From the cell containing the given text, extract its center point as (x, y) coordinate. 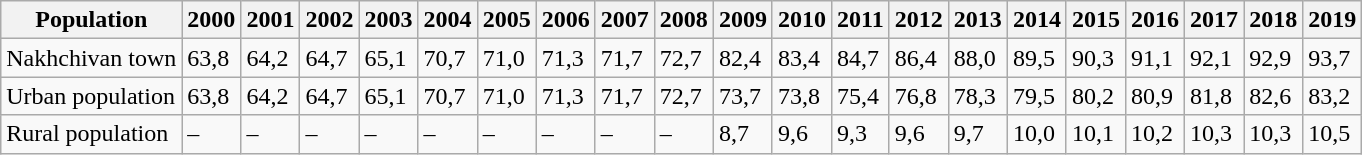
76,8 (918, 96)
80,2 (1096, 96)
8,7 (742, 134)
10,0 (1036, 134)
83,2 (1332, 96)
10,5 (1332, 134)
2011 (860, 20)
Urban population (92, 96)
2009 (742, 20)
75,4 (860, 96)
9,7 (978, 134)
10,1 (1096, 134)
2007 (624, 20)
2003 (388, 20)
2019 (1332, 20)
2012 (918, 20)
2001 (270, 20)
78,3 (978, 96)
80,9 (1154, 96)
2016 (1154, 20)
92,9 (1274, 58)
2006 (566, 20)
81,8 (1214, 96)
73,8 (802, 96)
79,5 (1036, 96)
93,7 (1332, 58)
82,6 (1274, 96)
2008 (684, 20)
Rural population (92, 134)
91,1 (1154, 58)
2013 (978, 20)
9,3 (860, 134)
88,0 (978, 58)
2018 (1274, 20)
84,7 (860, 58)
Nakhchivan town (92, 58)
2000 (212, 20)
2010 (802, 20)
73,7 (742, 96)
10,2 (1154, 134)
90,3 (1096, 58)
86,4 (918, 58)
2005 (506, 20)
82,4 (742, 58)
Population (92, 20)
89,5 (1036, 58)
2015 (1096, 20)
92,1 (1214, 58)
2004 (448, 20)
83,4 (802, 58)
2017 (1214, 20)
2014 (1036, 20)
2002 (330, 20)
